Provide the [X, Y] coordinate of the cell's center where the given text is located.  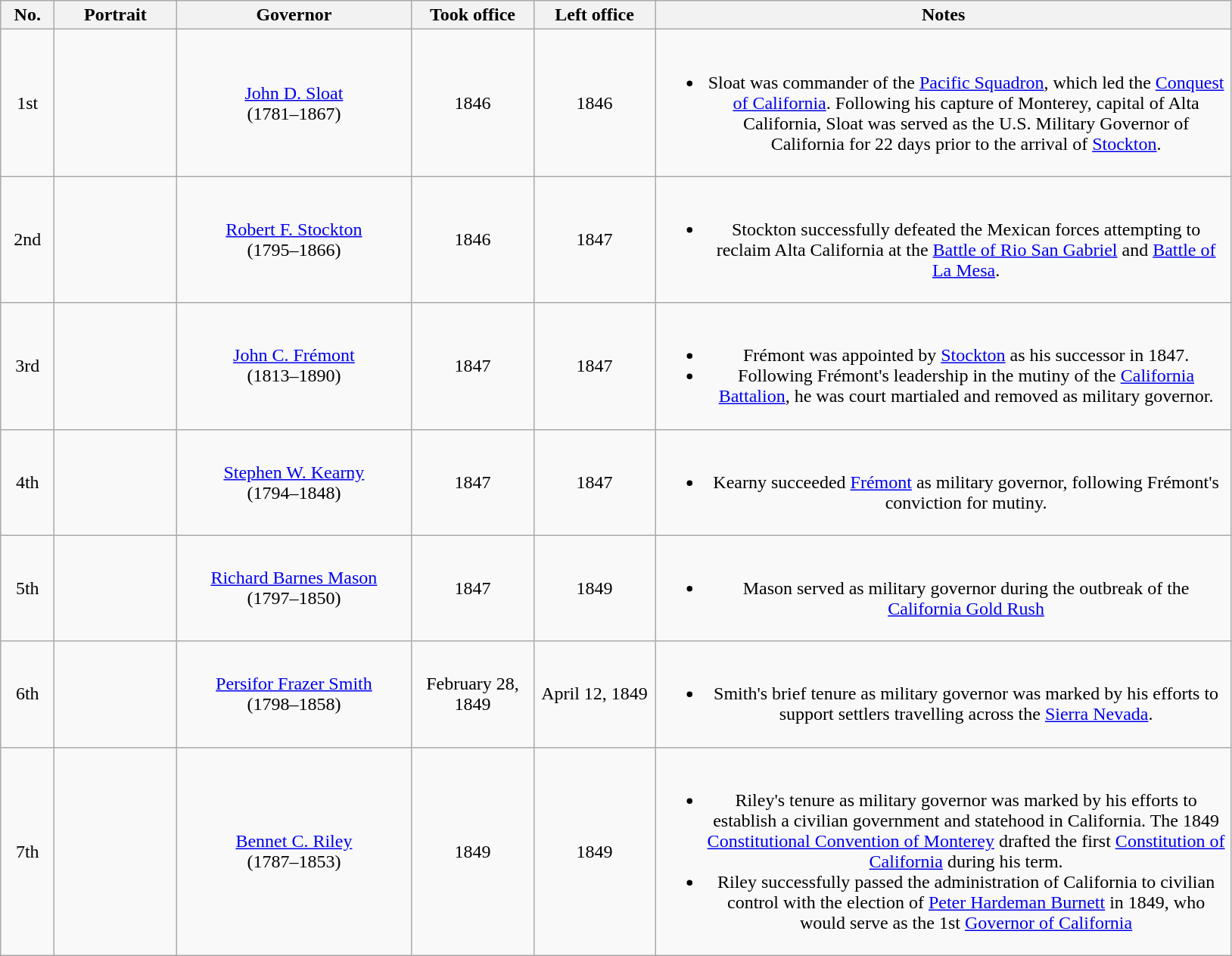
Bennet C. Riley (1787–1853) [294, 851]
No. [27, 15]
Notes [943, 15]
February 28, 1849 [472, 694]
4th [27, 482]
Left office [595, 15]
2nd [27, 239]
Robert F. Stockton (1795–1866) [294, 239]
6th [27, 694]
Richard Barnes Mason (1797–1850) [294, 588]
John D. Sloat (1781–1867) [294, 103]
April 12, 1849 [595, 694]
Kearny succeeded Frémont as military governor, following Frémont's conviction for mutiny. [943, 482]
Stephen W. Kearny (1794–1848) [294, 482]
1st [27, 103]
3rd [27, 366]
Persifor Frazer Smith (1798–1858) [294, 694]
5th [27, 588]
John C. Frémont (1813–1890) [294, 366]
Took office [472, 15]
Stockton successfully defeated the Mexican forces attempting to reclaim Alta California at the Battle of Rio San Gabriel and Battle of La Mesa. [943, 239]
Portrait [115, 15]
Mason served as military governor during the outbreak of the California Gold Rush [943, 588]
Smith's brief tenure as military governor was marked by his efforts to support settlers travelling across the Sierra Nevada. [943, 694]
7th [27, 851]
Governor [294, 15]
